Output the (X, Y) coordinate of the center of the cell containing the given text.  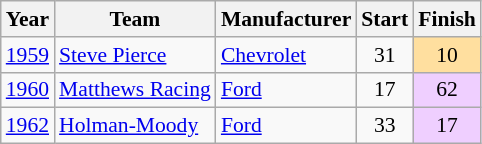
Start (384, 19)
62 (447, 90)
Steve Pierce (135, 55)
31 (384, 55)
1960 (28, 90)
Finish (447, 19)
33 (384, 126)
Manufacturer (286, 19)
Year (28, 19)
10 (447, 55)
Holman-Moody (135, 126)
Team (135, 19)
Chevrolet (286, 55)
Matthews Racing (135, 90)
1962 (28, 126)
1959 (28, 55)
